Provide the (x, y) coordinate of the cell's center where the given text is located.  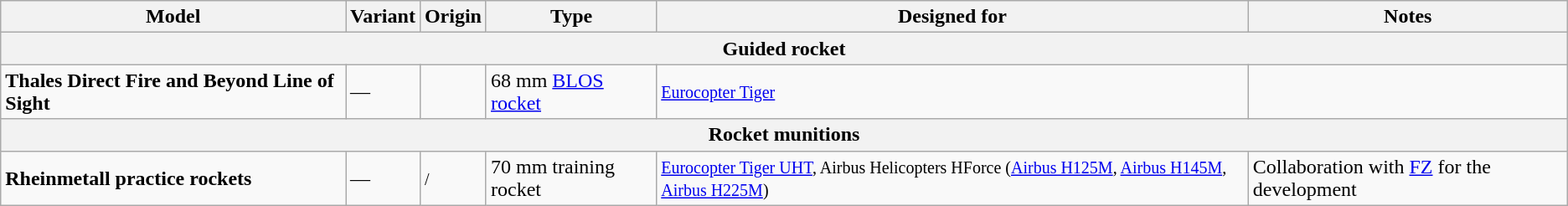
/ (452, 178)
70 mm training rocket (571, 178)
Origin (452, 17)
Notes (1407, 17)
Collaboration with FZ for the development (1407, 178)
68 mm BLOS rocket (571, 92)
Guided rocket (784, 49)
Designed for (953, 17)
Variant (384, 17)
Eurocopter Tiger UHT, Airbus Helicopters HForce (Airbus H125M, Airbus H145M, Airbus H225M) (953, 178)
Type (571, 17)
Model (173, 17)
Thales Direct Fire and Beyond Line of Sight (173, 92)
Eurocopter Tiger (953, 92)
Rocket munitions (784, 135)
Rheinmetall practice rockets (173, 178)
